Scan for the cell matching the given text and deliver its [X, Y] coordinate at center. 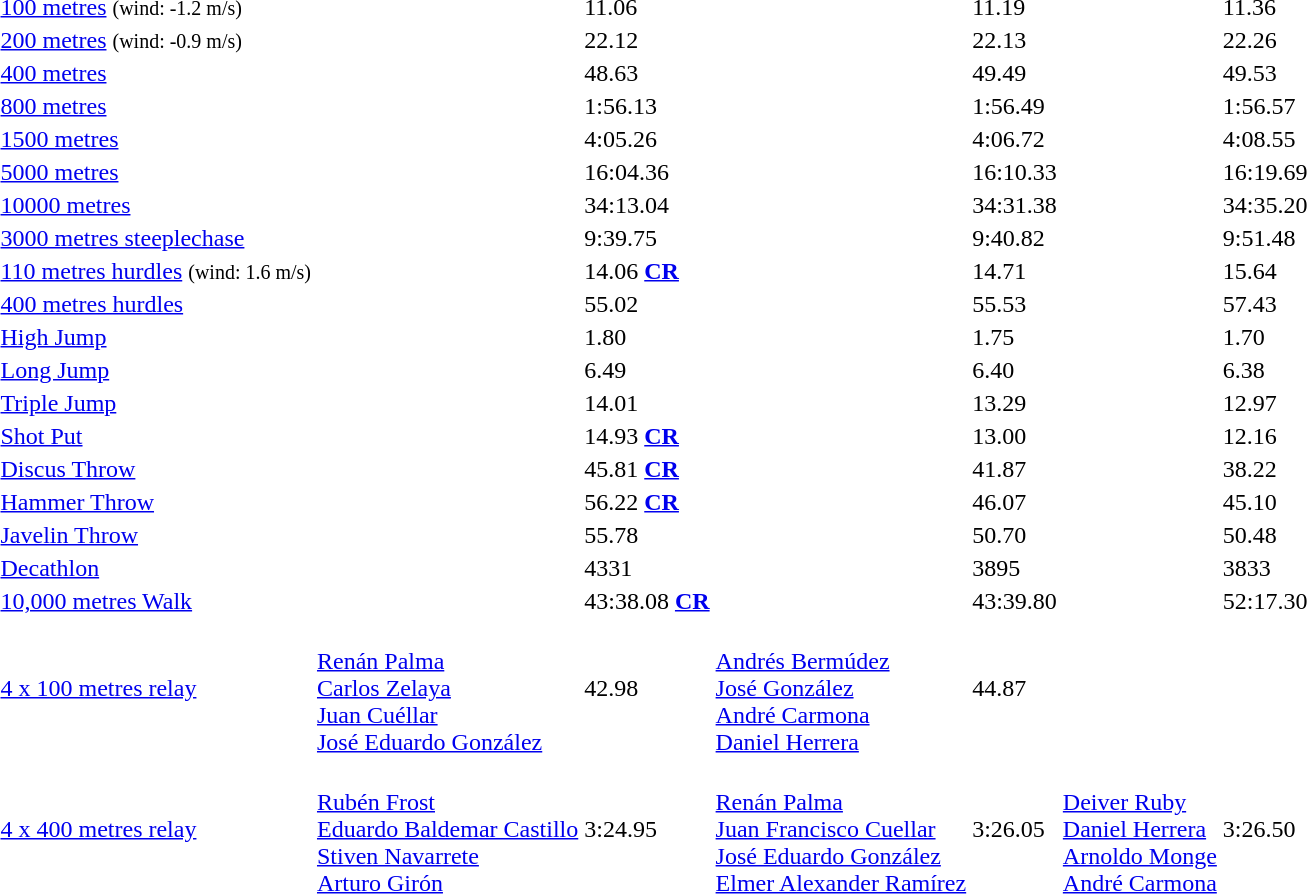
55.78 [647, 535]
9:39.75 [647, 238]
34:13.04 [647, 205]
22.12 [647, 40]
1:56.49 [1015, 106]
34:31.38 [1015, 205]
43:39.80 [1015, 601]
6.49 [647, 370]
45.81 CR [647, 469]
55.53 [1015, 304]
55.02 [647, 304]
Andrés Bermúdez José González André Carmona Daniel Herrera [841, 688]
41.87 [1015, 469]
4331 [647, 568]
13.00 [1015, 436]
4:06.72 [1015, 139]
9:40.82 [1015, 238]
46.07 [1015, 502]
1:56.13 [647, 106]
43:38.08 CR [647, 601]
49.49 [1015, 73]
14.01 [647, 403]
3895 [1015, 568]
44.87 [1015, 688]
16:04.36 [647, 172]
50.70 [1015, 535]
13.29 [1015, 403]
42.98 [647, 688]
22.13 [1015, 40]
14.06 CR [647, 271]
4:05.26 [647, 139]
14.71 [1015, 271]
48.63 [647, 73]
14.93 CR [647, 436]
56.22 CR [647, 502]
1.80 [647, 337]
16:10.33 [1015, 172]
Renán Palma Carlos Zelaya Juan Cuéllar José Eduardo González [447, 688]
6.40 [1015, 370]
1.75 [1015, 337]
